Capture the cell that displays the provided text and extract its (x, y) central coordinate. 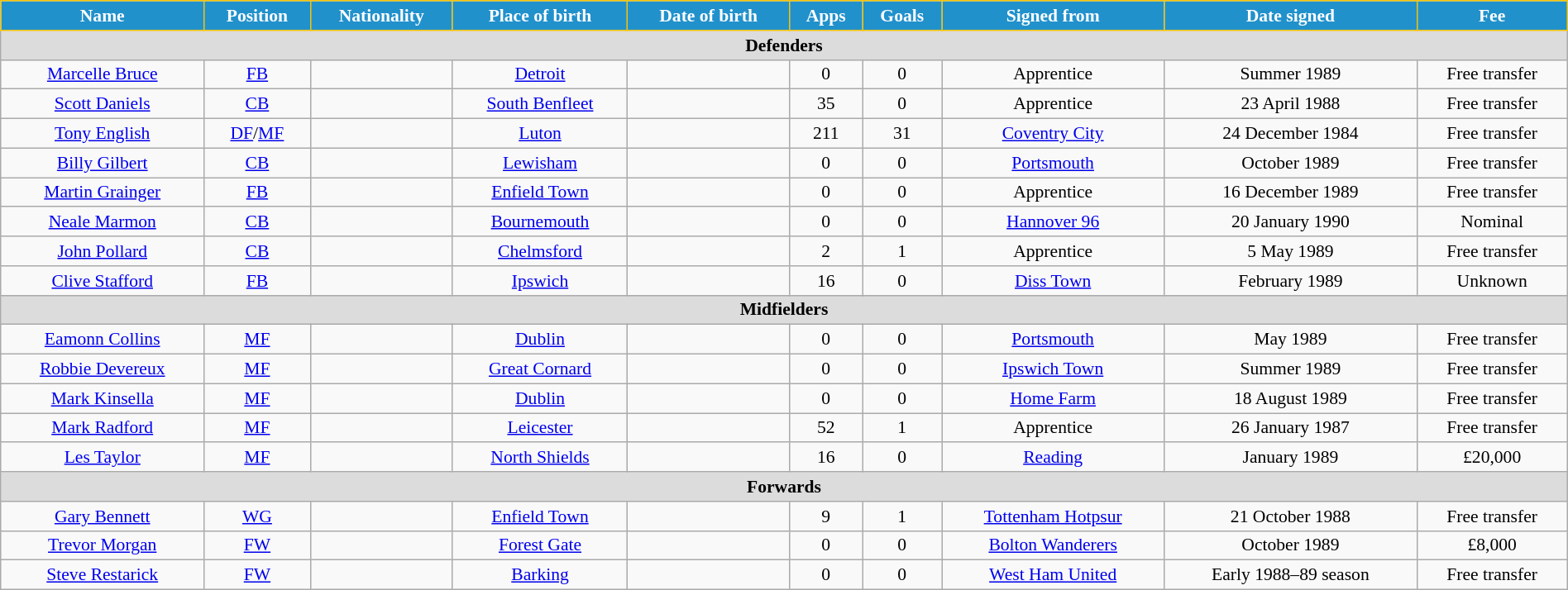
Mark Radford (103, 428)
Diss Town (1054, 281)
Apps (826, 16)
Bournemouth (539, 222)
24 December 1984 (1290, 134)
18 August 1989 (1290, 398)
Scott Daniels (103, 104)
Neale Marmon (103, 222)
WG (257, 516)
Great Cornard (539, 369)
2 (826, 251)
Robbie Devereux (103, 369)
Bolton Wanderers (1054, 545)
Home Farm (1054, 398)
Unknown (1492, 281)
Mark Kinsella (103, 398)
Lewisham (539, 163)
Goals (902, 16)
Early 1988–89 season (1290, 575)
DF/MF (257, 134)
Les Taylor (103, 458)
26 January 1987 (1290, 428)
Tony English (103, 134)
9 (826, 516)
West Ham United (1054, 575)
Hannover 96 (1054, 222)
Billy Gilbert (103, 163)
31 (902, 134)
Date signed (1290, 16)
Leicester (539, 428)
£8,000 (1492, 545)
Nominal (1492, 222)
January 1989 (1290, 458)
Fee (1492, 16)
20 January 1990 (1290, 222)
Clive Stafford (103, 281)
Eamonn Collins (103, 340)
Date of birth (709, 16)
February 1989 (1290, 281)
Reading (1054, 458)
Place of birth (539, 16)
Forest Gate (539, 545)
23 April 1988 (1290, 104)
Chelmsford (539, 251)
Steve Restarick (103, 575)
South Benfleet (539, 104)
Luton (539, 134)
Ipswich (539, 281)
Ipswich Town (1054, 369)
Forwards (784, 487)
£20,000 (1492, 458)
35 (826, 104)
May 1989 (1290, 340)
John Pollard (103, 251)
North Shields (539, 458)
Tottenham Hotpsur (1054, 516)
52 (826, 428)
Detroit (539, 74)
Position (257, 16)
Name (103, 16)
Midfielders (784, 310)
Signed from (1054, 16)
Trevor Morgan (103, 545)
211 (826, 134)
16 December 1989 (1290, 193)
21 October 1988 (1290, 516)
Gary Bennett (103, 516)
5 May 1989 (1290, 251)
Nationality (381, 16)
Marcelle Bruce (103, 74)
Barking (539, 575)
Coventry City (1054, 134)
Defenders (784, 45)
Martin Grainger (103, 193)
